From the cell containing the given text, extract its center point as [X, Y] coordinate. 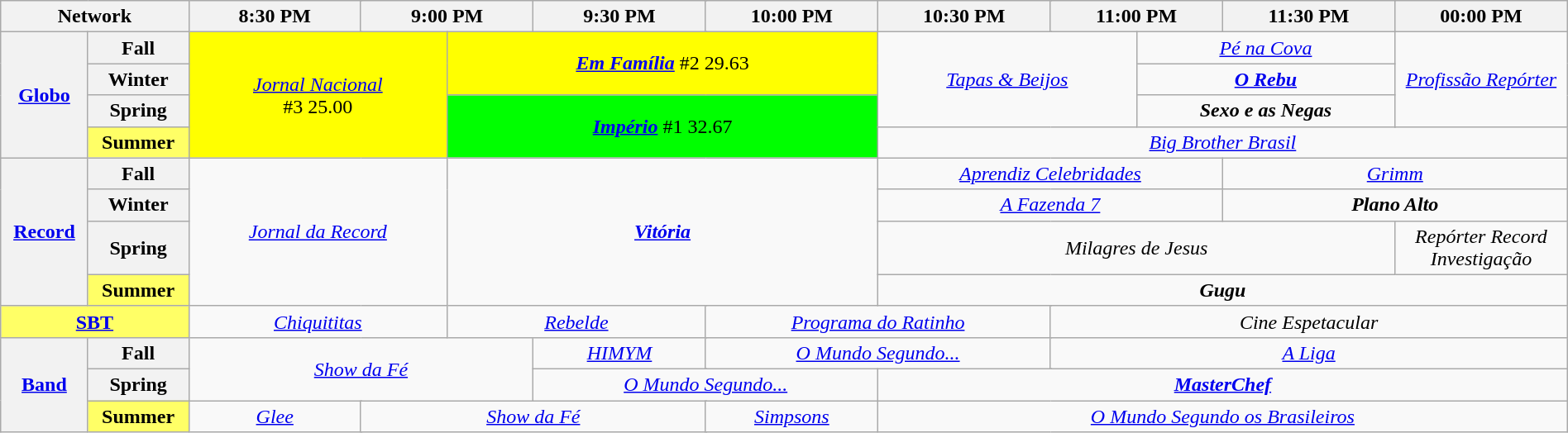
10:30 PM [964, 17]
O Rebu [1265, 79]
Big Brother Brasil [1223, 142]
Rebelde [577, 321]
Aprendiz Celebridades [1050, 174]
Simpsons [791, 416]
8:30 PM [275, 17]
A Liga [1308, 353]
Vitória [663, 231]
9:00 PM [447, 17]
Gugu [1223, 290]
Em Família #2 29.63 [663, 64]
O Mundo Segundo os Brasileiros [1223, 416]
HIMYM [619, 353]
00:00 PM [1482, 17]
11:00 PM [1136, 17]
Grimm [1394, 174]
Network [94, 17]
Record [45, 231]
Milagres de Jesus [1136, 248]
MasterChef [1223, 384]
11:30 PM [1308, 17]
Glee [275, 416]
Pé na Cova [1265, 48]
Band [45, 384]
9:30 PM [619, 17]
Globo [45, 95]
Profissão Repórter [1482, 79]
Sexo e as Negas [1265, 111]
10:00 PM [791, 17]
Império #1 32.67 [663, 126]
Chiquititas [318, 321]
Plano Alto [1394, 205]
Jornal da Record [318, 231]
Tapas & Beijos [1007, 79]
A Fazenda 7 [1050, 205]
Programa do Ratinho [878, 321]
Jornal Nacional#3 25.00 [318, 95]
Repórter Record Investigação [1482, 248]
SBT [94, 321]
Cine Espetacular [1308, 321]
